Find where the given text appears and provide that cell's center as [x, y] coordinate. 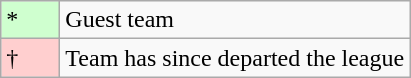
Guest team [235, 20]
Team has since departed the league [235, 58]
* [30, 20]
† [30, 58]
